Scan for the cell matching the given text and deliver its (x, y) coordinate at center. 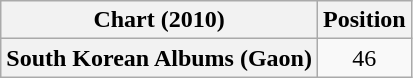
46 (364, 58)
Position (364, 20)
South Korean Albums (Gaon) (160, 58)
Chart (2010) (160, 20)
